Capture the cell that displays the provided text and extract its [x, y] central coordinate. 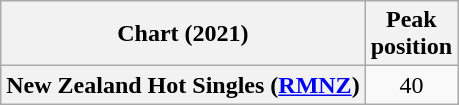
Chart (2021) [183, 34]
Peak position [411, 34]
New Zealand Hot Singles (RMNZ) [183, 85]
40 [411, 85]
